Return [x, y] of the center of cell containing provided text 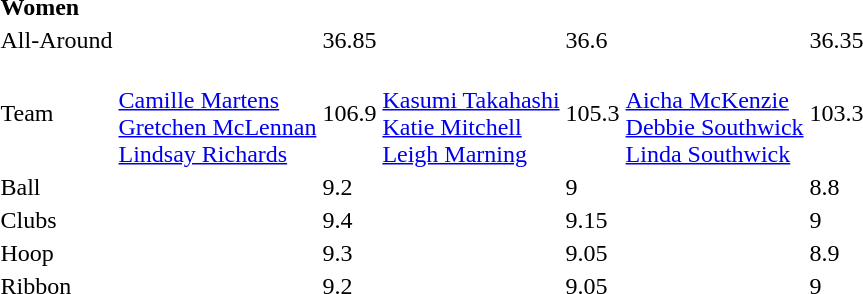
36.85 [350, 40]
9.2 [350, 187]
9 [592, 187]
9.3 [350, 253]
105.3 [592, 114]
9.15 [592, 220]
Kasumi TakahashiKatie MitchellLeigh Marning [471, 114]
9.4 [350, 220]
Aicha McKenzieDebbie SouthwickLinda Southwick [714, 114]
36.6 [592, 40]
9.05 [592, 253]
Camille MartensGretchen McLennanLindsay Richards [218, 114]
106.9 [350, 114]
